Return the (x, y) coordinate for the center point of the cell that contains the specified text.  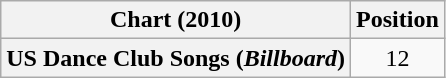
Position (398, 20)
12 (398, 58)
Chart (2010) (176, 20)
US Dance Club Songs (Billboard) (176, 58)
